Detect which cell encompasses the target text, then output its (x, y) center coordinate. 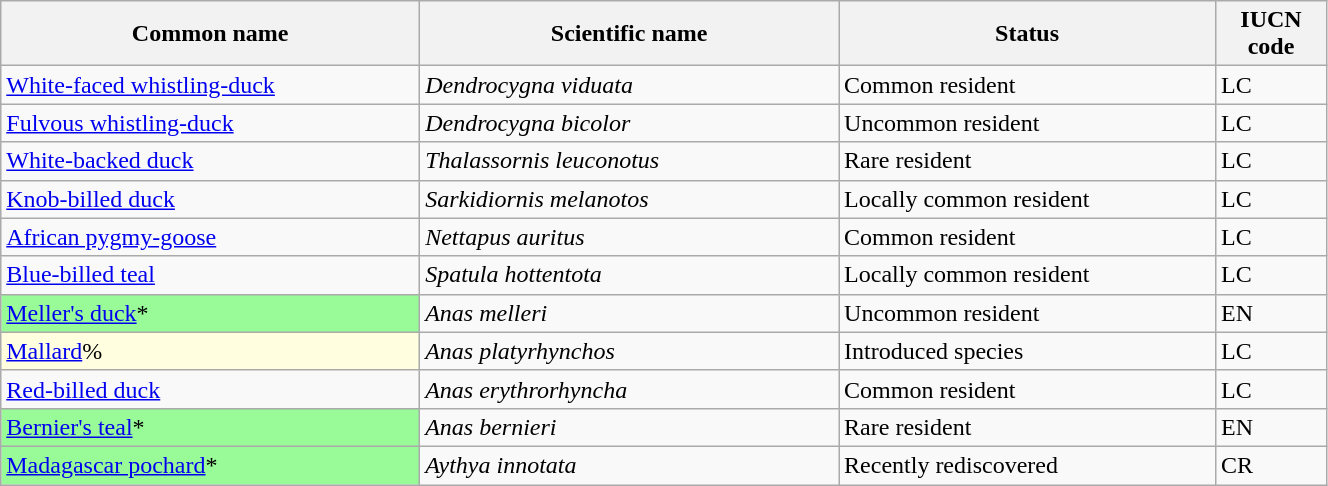
Recently rediscovered (1028, 465)
Nettapus auritus (630, 237)
Fulvous whistling-duck (210, 123)
Introduced species (1028, 351)
Aythya innotata (630, 465)
Madagascar pochard* (210, 465)
Spatula hottentota (630, 275)
IUCN code (1272, 34)
Scientific name (630, 34)
Anas melleri (630, 313)
African pygmy-goose (210, 237)
Common name (210, 34)
Dendrocygna viduata (630, 85)
Anas erythrorhyncha (630, 389)
Anas bernieri (630, 427)
Dendrocygna bicolor (630, 123)
Sarkidiornis melanotos (630, 199)
Bernier's teal* (210, 427)
White-backed duck (210, 161)
White-faced whistling-duck (210, 85)
Anas platyrhynchos (630, 351)
Mallard% (210, 351)
Red-billed duck (210, 389)
CR (1272, 465)
Status (1028, 34)
Thalassornis leuconotus (630, 161)
Blue-billed teal (210, 275)
Meller's duck* (210, 313)
Knob-billed duck (210, 199)
